Return the [x, y] coordinate for the center point of the cell that contains the specified text.  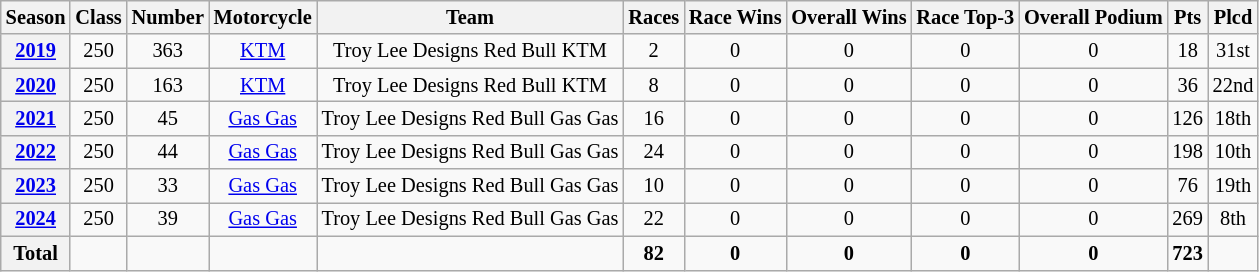
Race Top-3 [965, 17]
8 [654, 85]
76 [1188, 186]
363 [168, 51]
82 [654, 253]
2024 [36, 219]
2023 [36, 186]
Team [470, 17]
Overall Podium [1093, 17]
8th [1233, 219]
33 [168, 186]
198 [1188, 152]
2021 [36, 118]
Race Wins [735, 17]
Pts [1188, 17]
22 [654, 219]
19th [1233, 186]
16 [654, 118]
44 [168, 152]
2020 [36, 85]
126 [1188, 118]
36 [1188, 85]
22nd [1233, 85]
2 [654, 51]
24 [654, 152]
2022 [36, 152]
45 [168, 118]
18th [1233, 118]
163 [168, 85]
269 [1188, 219]
Motorcycle [263, 17]
10th [1233, 152]
Races [654, 17]
31st [1233, 51]
Overall Wins [848, 17]
Season [36, 17]
Number [168, 17]
10 [654, 186]
18 [1188, 51]
39 [168, 219]
Class [98, 17]
723 [1188, 253]
2019 [36, 51]
Plcd [1233, 17]
Total [36, 253]
